Determine the [X, Y] coordinate at the center of the cell enclosing the given text.  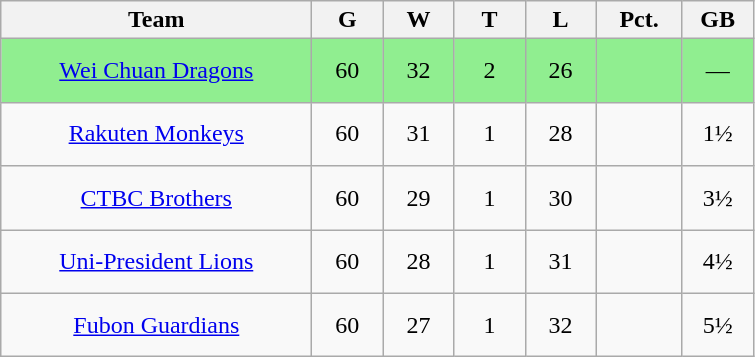
29 [418, 198]
3½ [718, 198]
T [490, 20]
5½ [718, 325]
4½ [718, 262]
26 [560, 71]
2 [490, 71]
1½ [718, 134]
W [418, 20]
Pct. [639, 20]
Wei Chuan Dragons [156, 71]
Uni-President Lions [156, 262]
L [560, 20]
Rakuten Monkeys [156, 134]
30 [560, 198]
Fubon Guardians [156, 325]
GB [718, 20]
Team [156, 20]
CTBC Brothers [156, 198]
G [348, 20]
27 [418, 325]
— [718, 71]
